For the text-containing cell, return its midpoint in [x, y] coordinate format. 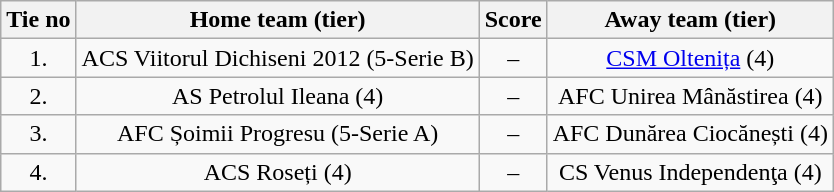
CS Venus Independenţa (4) [690, 172]
Home team (tier) [278, 20]
4. [38, 172]
AS Petrolul Ileana (4) [278, 96]
AFC Unirea Mânăstirea (4) [690, 96]
1. [38, 58]
ACS Roseți (4) [278, 172]
2. [38, 96]
Away team (tier) [690, 20]
Score [513, 20]
AFC Șoimii Progresu (5-Serie A) [278, 134]
Tie no [38, 20]
CSM Oltenița (4) [690, 58]
ACS Viitorul Dichiseni 2012 (5-Serie B) [278, 58]
3. [38, 134]
AFC Dunărea Ciocănești (4) [690, 134]
